Determine the (x, y) coordinate at the center of the cell enclosing the given text.  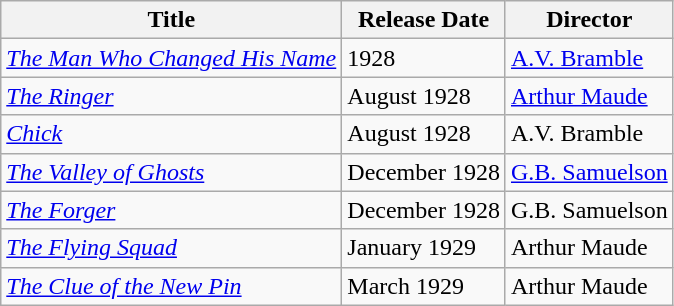
The Ringer (172, 96)
Chick (172, 134)
January 1929 (424, 248)
The Valley of Ghosts (172, 172)
Director (589, 20)
Title (172, 20)
Release Date (424, 20)
The Flying Squad (172, 248)
1928 (424, 58)
March 1929 (424, 286)
The Man Who Changed His Name (172, 58)
The Forger (172, 210)
The Clue of the New Pin (172, 286)
